Capture the cell that displays the provided text and extract its (x, y) central coordinate. 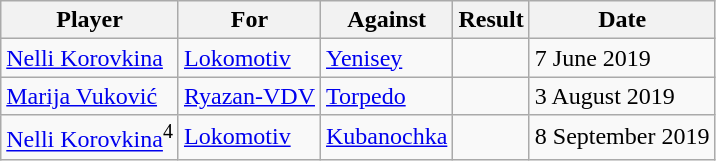
8 September 2019 (622, 138)
Against (387, 20)
Torpedo (387, 96)
Yenisey (387, 58)
3 August 2019 (622, 96)
Kubanochka (387, 138)
Nelli Korovkina (90, 58)
Nelli Korovkina4 (90, 138)
Result (491, 20)
Ryazan-VDV (249, 96)
Marija Vuković (90, 96)
7 June 2019 (622, 58)
Date (622, 20)
Player (90, 20)
For (249, 20)
